For the text-containing cell, return its midpoint in (x, y) coordinate format. 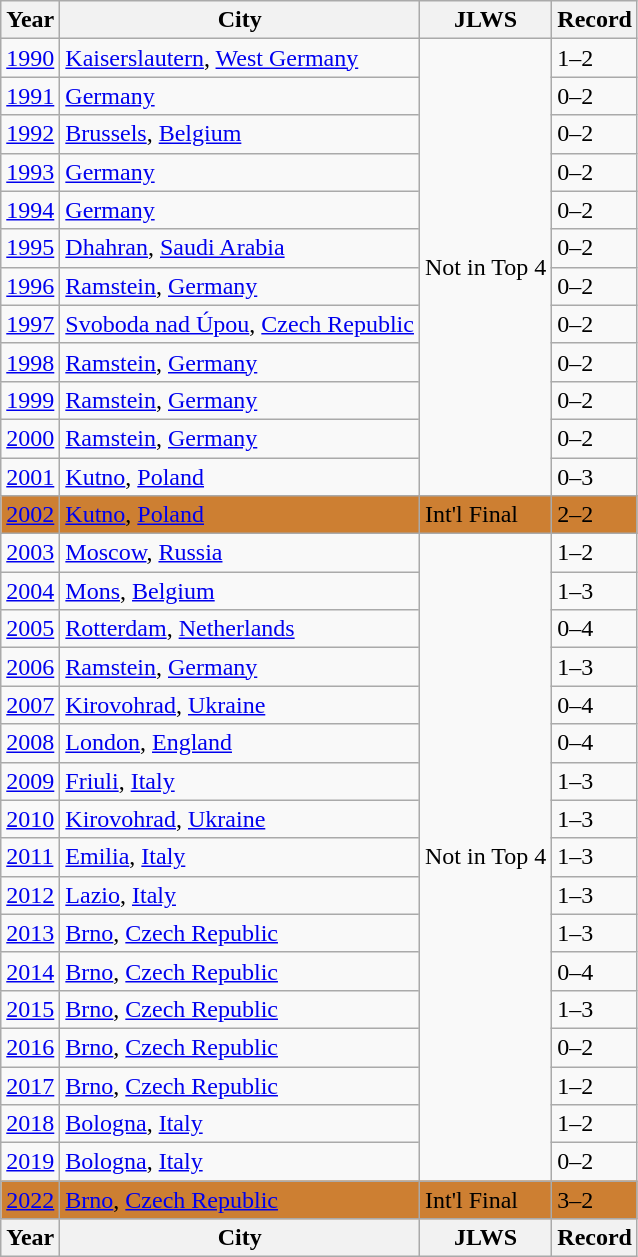
1996 (30, 286)
Moscow, Russia (240, 553)
1995 (30, 248)
London, England (240, 743)
2005 (30, 629)
1992 (30, 134)
2007 (30, 705)
1993 (30, 172)
Svoboda nad Úpou, Czech Republic (240, 324)
1990 (30, 58)
Emilia, Italy (240, 857)
2001 (30, 477)
2003 (30, 553)
2015 (30, 1009)
3–2 (595, 1200)
1991 (30, 96)
2014 (30, 971)
2013 (30, 933)
2009 (30, 781)
2018 (30, 1124)
2010 (30, 819)
Dhahran, Saudi Arabia (240, 248)
2008 (30, 743)
Rotterdam, Netherlands (240, 629)
Mons, Belgium (240, 591)
1999 (30, 400)
Kaiserslautern, West Germany (240, 58)
1997 (30, 324)
2017 (30, 1085)
Brussels, Belgium (240, 134)
Lazio, Italy (240, 895)
1994 (30, 210)
2004 (30, 591)
2016 (30, 1047)
2–2 (595, 515)
2012 (30, 895)
1998 (30, 362)
2000 (30, 438)
2011 (30, 857)
Friuli, Italy (240, 781)
2019 (30, 1162)
0–3 (595, 477)
2022 (30, 1200)
2006 (30, 667)
2002 (30, 515)
